Return the [X, Y] coordinate for the center point of the cell that contains the specified text.  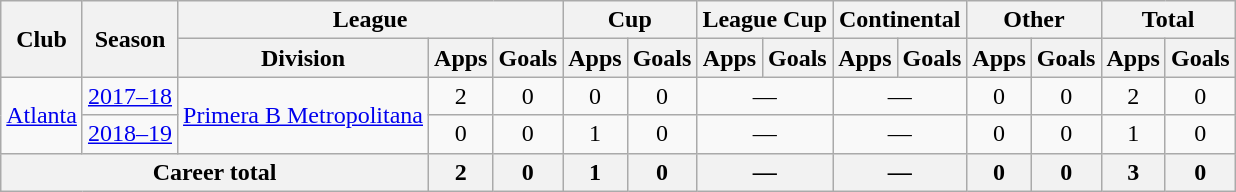
Cup [630, 20]
League [370, 20]
3 [1133, 172]
Division [304, 58]
2018–19 [130, 134]
Club [42, 39]
2017–18 [130, 96]
Atlanta [42, 115]
Career total [215, 172]
Primera B Metropolitana [304, 115]
Other [1034, 20]
Season [130, 39]
Total [1168, 20]
League Cup [765, 20]
Continental [900, 20]
